Return the [X, Y] coordinate for the center point of the cell that contains the specified text.  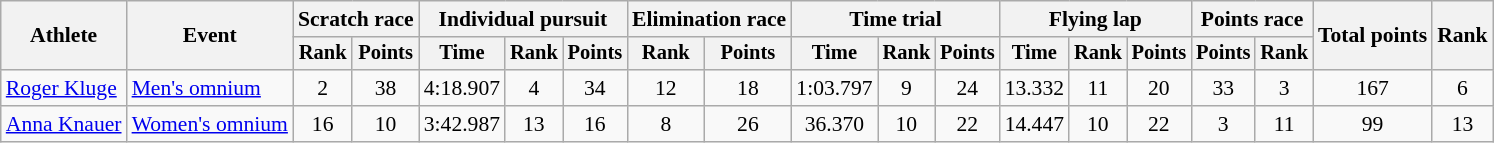
38 [385, 88]
Time trial [895, 19]
Athlete [64, 36]
14.447 [1034, 124]
Flying lap [1096, 19]
Scratch race [356, 19]
Women's omnium [210, 124]
12 [666, 88]
99 [1372, 124]
4:18.907 [462, 88]
4 [534, 88]
24 [967, 88]
33 [1223, 88]
8 [666, 124]
26 [748, 124]
Event [210, 36]
20 [1159, 88]
1:03.797 [834, 88]
6 [1462, 88]
9 [907, 88]
Individual pursuit [523, 19]
Elimination race [709, 19]
167 [1372, 88]
3:42.987 [462, 124]
Total points [1372, 36]
36.370 [834, 124]
Roger Kluge [64, 88]
2 [322, 88]
Anna Knauer [64, 124]
Points race [1252, 19]
13.332 [1034, 88]
Men's omnium [210, 88]
34 [595, 88]
18 [748, 88]
